Scan for the cell matching the given text and deliver its [X, Y] coordinate at center. 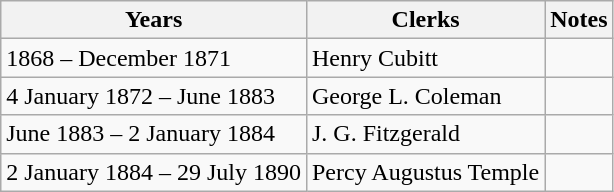
Percy Augustus Temple [425, 172]
George L. Coleman [425, 96]
Notes [579, 20]
Henry Cubitt [425, 58]
June 1883 – 2 January 1884 [154, 134]
J. G. Fitzgerald [425, 134]
Clerks [425, 20]
2 January 1884 – 29 July 1890 [154, 172]
1868 – December 1871 [154, 58]
Years [154, 20]
4 January 1872 – June 1883 [154, 96]
